Extract the [x, y] coordinate from the center of the cell holding the provided text.  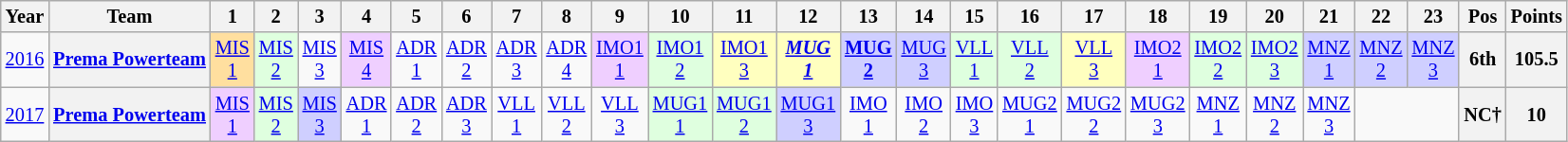
Points [1537, 16]
15 [974, 16]
12 [809, 16]
1 [233, 16]
MUG12 [744, 115]
2 [276, 16]
4 [366, 16]
MUG21 [1029, 115]
IMO2 [924, 115]
18 [1158, 16]
20 [1275, 16]
MUG3 [924, 60]
Pos [1483, 16]
MUG23 [1158, 115]
MUG1 [809, 60]
IMO23 [1275, 60]
IMO11 [620, 60]
2017 [25, 115]
11 [744, 16]
19 [1218, 16]
IMO12 [680, 60]
IMO22 [1218, 60]
MUG11 [680, 115]
Team [129, 16]
14 [924, 16]
IMO21 [1158, 60]
Year [25, 16]
13 [868, 16]
5 [416, 16]
17 [1093, 16]
16 [1029, 16]
MUG13 [809, 115]
2016 [25, 60]
NC† [1483, 115]
23 [1433, 16]
9 [620, 16]
6 [467, 16]
8 [566, 16]
IMO13 [744, 60]
MUG22 [1093, 115]
ADR4 [566, 60]
IMO1 [868, 115]
MUG2 [868, 60]
7 [516, 16]
105.5 [1537, 60]
3 [320, 16]
MIS4 [366, 60]
22 [1380, 16]
IMO3 [974, 115]
21 [1329, 16]
6th [1483, 60]
